Pinpoint the cell where the given text exists, returning its [x, y] midpoint coordinate. 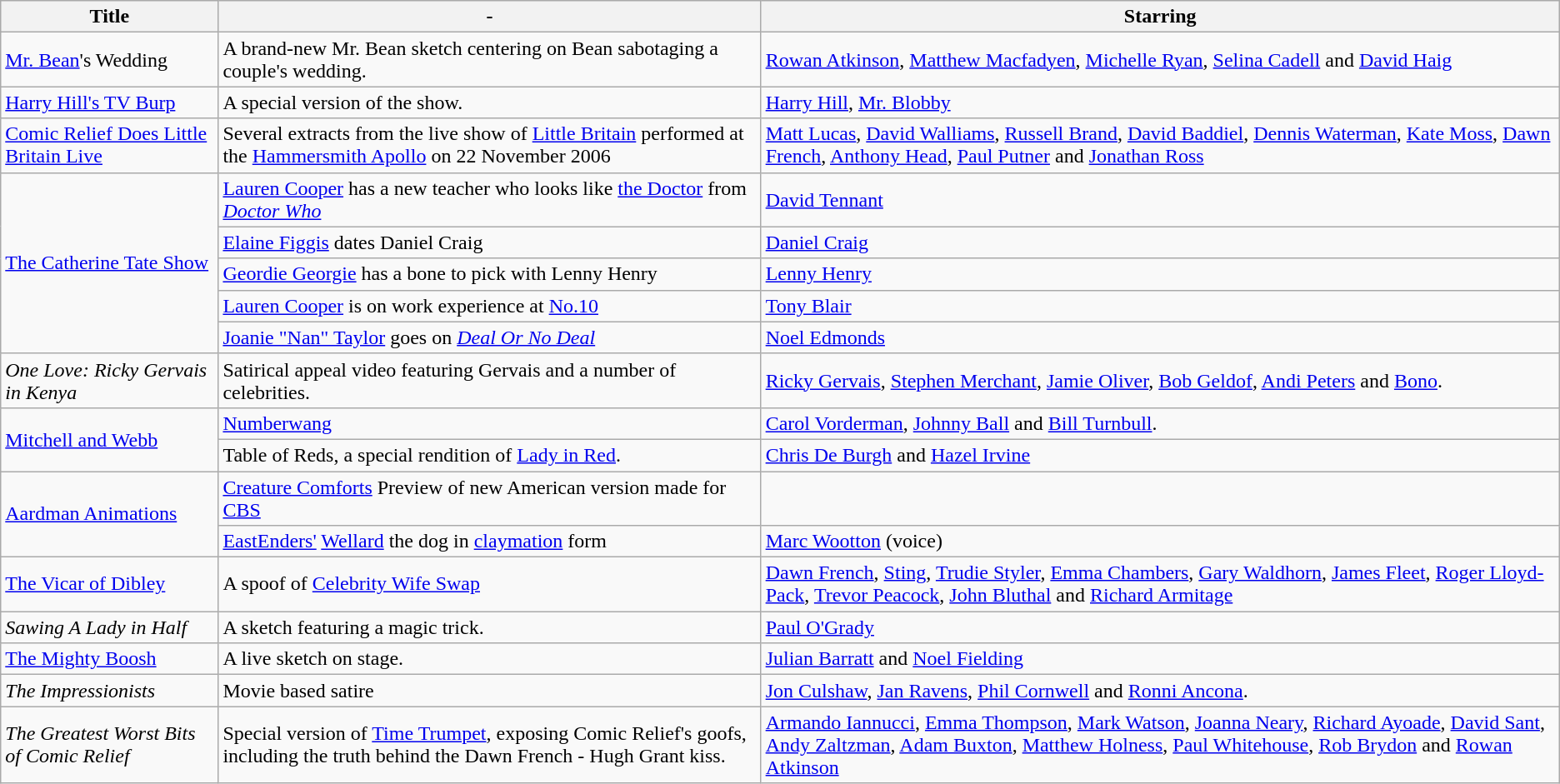
Matt Lucas, David Walliams, Russell Brand, David Baddiel, Dennis Waterman, Kate Moss, Dawn French, Anthony Head, Paul Putner and Jonathan Ross [1160, 145]
The Impressionists [110, 691]
A live sketch on stage. [490, 659]
Creature Comforts Preview of new American version made for CBS [490, 498]
Rowan Atkinson, Matthew Macfadyen, Michelle Ryan, Selina Cadell and David Haig [1160, 60]
Geordie Georgie has a bone to pick with Lenny Henry [490, 274]
Harry Hill, Mr. Blobby [1160, 102]
Aardman Animations [110, 515]
Ricky Gervais, Stephen Merchant, Jamie Oliver, Bob Geldof, Andi Peters and Bono. [1160, 380]
Elaine Figgis dates Daniel Craig [490, 242]
A sketch featuring a magic trick. [490, 627]
Carol Vorderman, Johnny Ball and Bill Turnbull. [1160, 423]
Comic Relief Does Little Britain Live [110, 145]
EastEnders' Wellard the dog in claymation form [490, 542]
Dawn French, Sting, Trudie Styler, Emma Chambers, Gary Waldhorn, James Fleet, Roger Lloyd-Pack, Trevor Peacock, John Bluthal and Richard Armitage [1160, 585]
Starring [1160, 17]
Daniel Craig [1160, 242]
Marc Wootton (voice) [1160, 542]
The Vicar of Dibley [110, 585]
Noel Edmonds [1160, 337]
Special version of Time Trumpet, exposing Comic Relief's goofs, including the truth behind the Dawn French - Hugh Grant kiss. [490, 745]
The Catherine Tate Show [110, 263]
Lauren Cooper is on work experience at No.10 [490, 306]
Numberwang [490, 423]
Julian Barratt and Noel Fielding [1160, 659]
Jon Culshaw, Jan Ravens, Phil Cornwell and Ronni Ancona. [1160, 691]
Joanie "Nan" Taylor goes on Deal Or No Deal [490, 337]
Mr. Bean's Wedding [110, 60]
Harry Hill's TV Burp [110, 102]
Sawing A Lady in Half [110, 627]
Satirical appeal video featuring Gervais and a number of celebrities. [490, 380]
Chris De Burgh and Hazel Irvine [1160, 455]
A spoof of Celebrity Wife Swap [490, 585]
Mitchell and Webb [110, 439]
A special version of the show. [490, 102]
One Love: Ricky Gervais in Kenya [110, 380]
Table of Reds, a special rendition of Lady in Red. [490, 455]
- [490, 17]
Paul O'Grady [1160, 627]
Tony Blair [1160, 306]
Lauren Cooper has a new teacher who looks like the Doctor from Doctor Who [490, 200]
The Greatest Worst Bits of Comic Relief [110, 745]
David Tennant [1160, 200]
The Mighty Boosh [110, 659]
Title [110, 17]
Lenny Henry [1160, 274]
Movie based satire [490, 691]
Several extracts from the live show of Little Britain performed at the Hammersmith Apollo on 22 November 2006 [490, 145]
A brand-new Mr. Bean sketch centering on Bean sabotaging a couple's wedding. [490, 60]
